Provide the (x, y) coordinate of the cell's center where the given text is located.  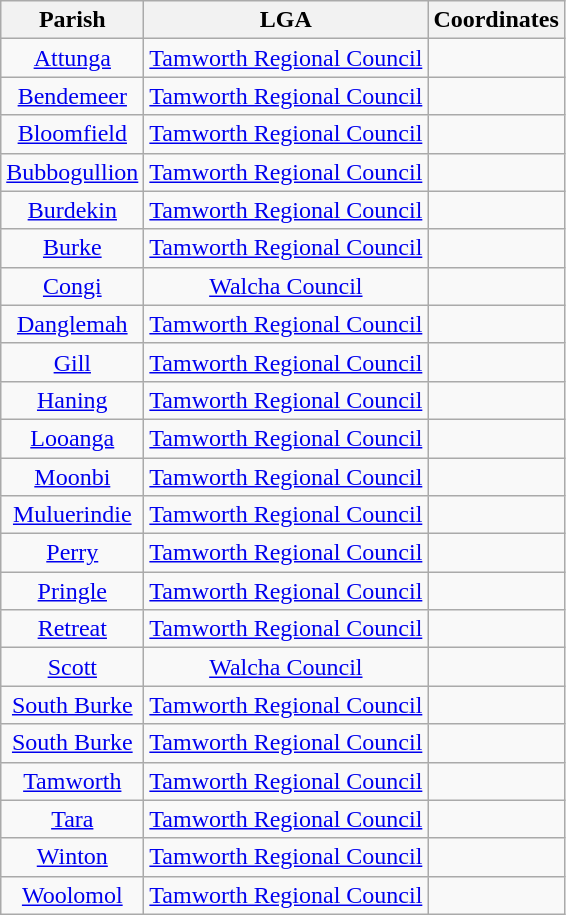
Pringle (72, 591)
Gill (72, 362)
Bendemeer (72, 96)
Attunga (72, 58)
Tamworth (72, 781)
Burke (72, 248)
LGA (286, 20)
Burdekin (72, 210)
Parish (72, 20)
Bloomfield (72, 134)
Perry (72, 553)
Muluerindie (72, 515)
Haning (72, 400)
Tara (72, 819)
Winton (72, 857)
Moonbi (72, 477)
Danglemah (72, 324)
Looanga (72, 438)
Coordinates (496, 20)
Congi (72, 286)
Bubbogullion (72, 172)
Scott (72, 667)
Woolomol (72, 895)
Retreat (72, 629)
